Pinpoint the cell where the given text exists, returning its (X, Y) midpoint coordinate. 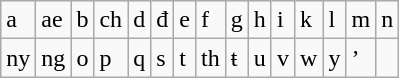
e (185, 20)
t (185, 58)
ŧ (236, 58)
a (18, 20)
l (334, 20)
n (388, 20)
b (82, 20)
m (361, 20)
d (140, 20)
đ (162, 20)
i (282, 20)
o (82, 58)
h (260, 20)
ch (111, 20)
v (282, 58)
s (162, 58)
ae (54, 20)
u (260, 58)
q (140, 58)
k (308, 20)
th (211, 58)
’ (361, 58)
w (308, 58)
f (211, 20)
ny (18, 58)
g (236, 20)
p (111, 58)
y (334, 58)
ng (54, 58)
